For the text-containing cell, return its midpoint in (x, y) coordinate format. 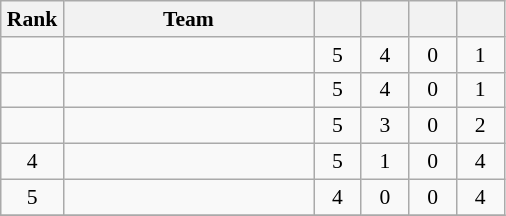
Rank (32, 19)
2 (480, 126)
Team (188, 19)
3 (385, 126)
